Search for the cell housing the specified text and yield its (x, y) center coordinate. 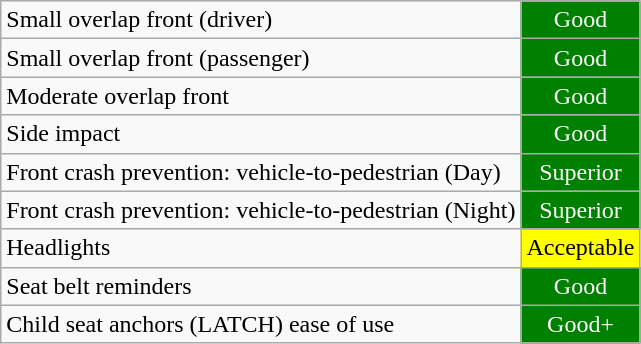
Seat belt reminders (261, 286)
Headlights (261, 248)
Side impact (261, 134)
Small overlap front (passenger) (261, 58)
Small overlap front (driver) (261, 20)
Child seat anchors (LATCH) ease of use (261, 324)
Acceptable (580, 248)
Front crash prevention: vehicle-to-pedestrian (Night) (261, 210)
Good+ (580, 324)
Front crash prevention: vehicle-to-pedestrian (Day) (261, 172)
Moderate overlap front (261, 96)
